Scan for the cell matching the given text and deliver its (X, Y) coordinate at center. 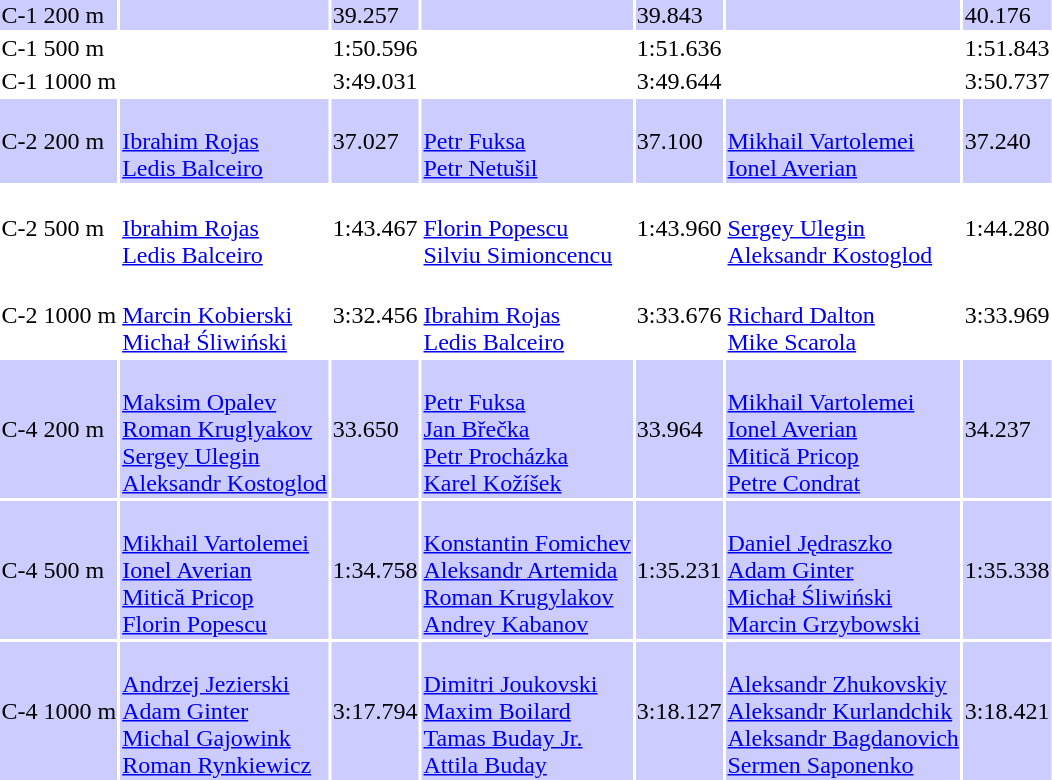
1:34.758 (375, 570)
Mikhail VartolemeiIonel Averian (843, 141)
33.964 (679, 429)
C-1 500 m (59, 48)
Mikhail VartolemeiIonel AverianMitică PricopPetre Condrat (843, 429)
1:51.636 (679, 48)
C-2 500 m (59, 228)
3:32.456 (375, 315)
C-4 500 m (59, 570)
1:35.231 (679, 570)
C-2 1000 m (59, 315)
Marcin KobierskiMichał Śliwiński (225, 315)
Daniel JędraszkoAdam GinterMichał ŚliwińskiMarcin Grzybowski (843, 570)
39.257 (375, 15)
Sergey UleginAleksandr Kostoglod (843, 228)
3:33.676 (679, 315)
37.100 (679, 141)
3:17.794 (375, 711)
C-1 1000 m (59, 81)
1:44.280 (1007, 228)
Florin PopescuSilviu Simioncencu (527, 228)
1:35.338 (1007, 570)
C-4 200 m (59, 429)
3:18.421 (1007, 711)
3:18.127 (679, 711)
Mikhail VartolemeiIonel AverianMitică PricopFlorin Popescu (225, 570)
33.650 (375, 429)
3:50.737 (1007, 81)
Andrzej JezierskiAdam GinterMichal GajowinkRoman Rynkiewicz (225, 711)
39.843 (679, 15)
Petr FuksaJan BřečkaPetr ProcházkaKarel Kožíšek (527, 429)
37.027 (375, 141)
1:43.960 (679, 228)
3:33.969 (1007, 315)
Richard DaltonMike Scarola (843, 315)
Aleksandr ZhukovskiyAleksandr KurlandchikAleksandr BagdanovichSermen Saponenko (843, 711)
1:50.596 (375, 48)
34.237 (1007, 429)
3:49.031 (375, 81)
3:49.644 (679, 81)
Konstantin FomichevAleksandr ArtemidaRoman KrugylakovAndrey Kabanov (527, 570)
C-4 1000 m (59, 711)
40.176 (1007, 15)
Petr FuksaPetr Netušil (527, 141)
37.240 (1007, 141)
1:43.467 (375, 228)
Dimitri JoukovskiMaxim BoilardTamas Buday Jr.Attila Buday (527, 711)
1:51.843 (1007, 48)
C-1 200 m (59, 15)
Maksim OpalevRoman KruglyakovSergey UleginAleksandr Kostoglod (225, 429)
C-2 200 m (59, 141)
